Return the [x, y] coordinate for the center point of the cell that contains the specified text.  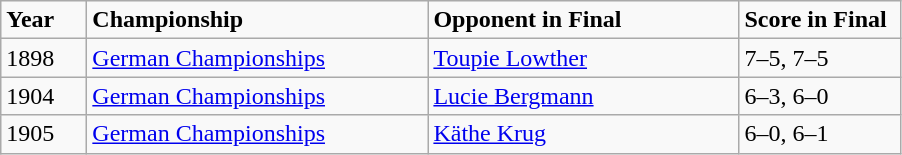
6–3, 6–0 [820, 96]
Score in Final [820, 20]
Toupie Lowther [584, 58]
Käthe Krug [584, 134]
Lucie Bergmann [584, 96]
7–5, 7–5 [820, 58]
6–0, 6–1 [820, 134]
1905 [44, 134]
1904 [44, 96]
Opponent in Final [584, 20]
Year [44, 20]
Championship [258, 20]
1898 [44, 58]
